Find where the given text appears and provide that cell's center as [x, y] coordinate. 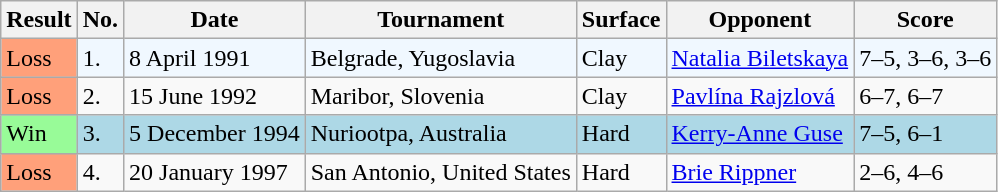
7–5, 3–6, 3–6 [926, 58]
1. [100, 58]
20 January 1997 [215, 172]
Date [215, 20]
Nuriootpa, Australia [440, 134]
No. [100, 20]
5 December 1994 [215, 134]
Opponent [760, 20]
Kerry-Anne Guse [760, 134]
Maribor, Slovenia [440, 96]
2. [100, 96]
8 April 1991 [215, 58]
6–7, 6–7 [926, 96]
Result [39, 20]
Score [926, 20]
3. [100, 134]
Surface [621, 20]
Win [39, 134]
Belgrade, Yugoslavia [440, 58]
2–6, 4–6 [926, 172]
7–5, 6–1 [926, 134]
Tournament [440, 20]
San Antonio, United States [440, 172]
4. [100, 172]
Natalia Biletskaya [760, 58]
15 June 1992 [215, 96]
Brie Rippner [760, 172]
Pavlína Rajzlová [760, 96]
